Pinpoint the cell where the given text exists, returning its (x, y) midpoint coordinate. 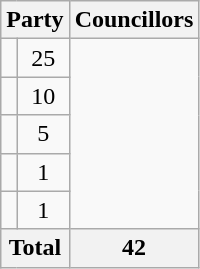
Total (35, 248)
Party (35, 20)
5 (43, 134)
10 (43, 96)
Councillors (134, 20)
42 (134, 248)
25 (43, 58)
